From the cell containing the given text, extract its center point as (x, y) coordinate. 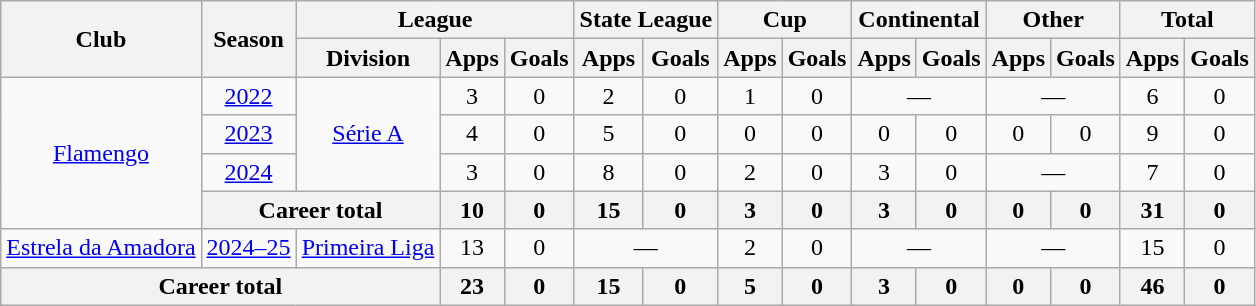
9 (1152, 134)
46 (1152, 286)
League (435, 20)
10 (472, 210)
4 (472, 134)
Division (368, 58)
2023 (248, 134)
Total (1187, 20)
7 (1152, 172)
Cup (785, 20)
Other (1053, 20)
2024–25 (248, 248)
6 (1152, 96)
8 (608, 172)
13 (472, 248)
Season (248, 39)
Série A (368, 134)
Flamengo (101, 153)
2022 (248, 96)
State League (646, 20)
Primeira Liga (368, 248)
23 (472, 286)
Estrela da Amadora (101, 248)
Continental (919, 20)
2024 (248, 172)
Club (101, 39)
1 (750, 96)
31 (1152, 210)
